For the text-containing cell, return its midpoint in (X, Y) coordinate format. 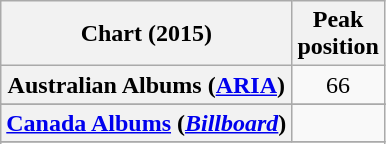
66 (338, 85)
Australian Albums (ARIA) (146, 85)
Chart (2015) (146, 34)
Peak position (338, 34)
Canada Albums (Billboard) (146, 123)
